Scan for the cell matching the given text and deliver its [X, Y] coordinate at center. 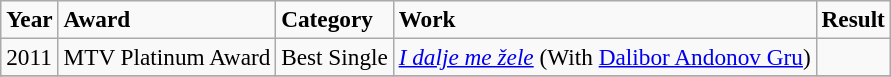
Best Single [334, 57]
Year [30, 19]
Result [853, 19]
MTV Platinum Award [167, 57]
I dalje me žele (With Dalibor Andonov Gru) [604, 57]
Work [604, 19]
Category [334, 19]
Award [167, 19]
2011 [30, 57]
